Determine the [x, y] coordinate at the center of the cell enclosing the given text.  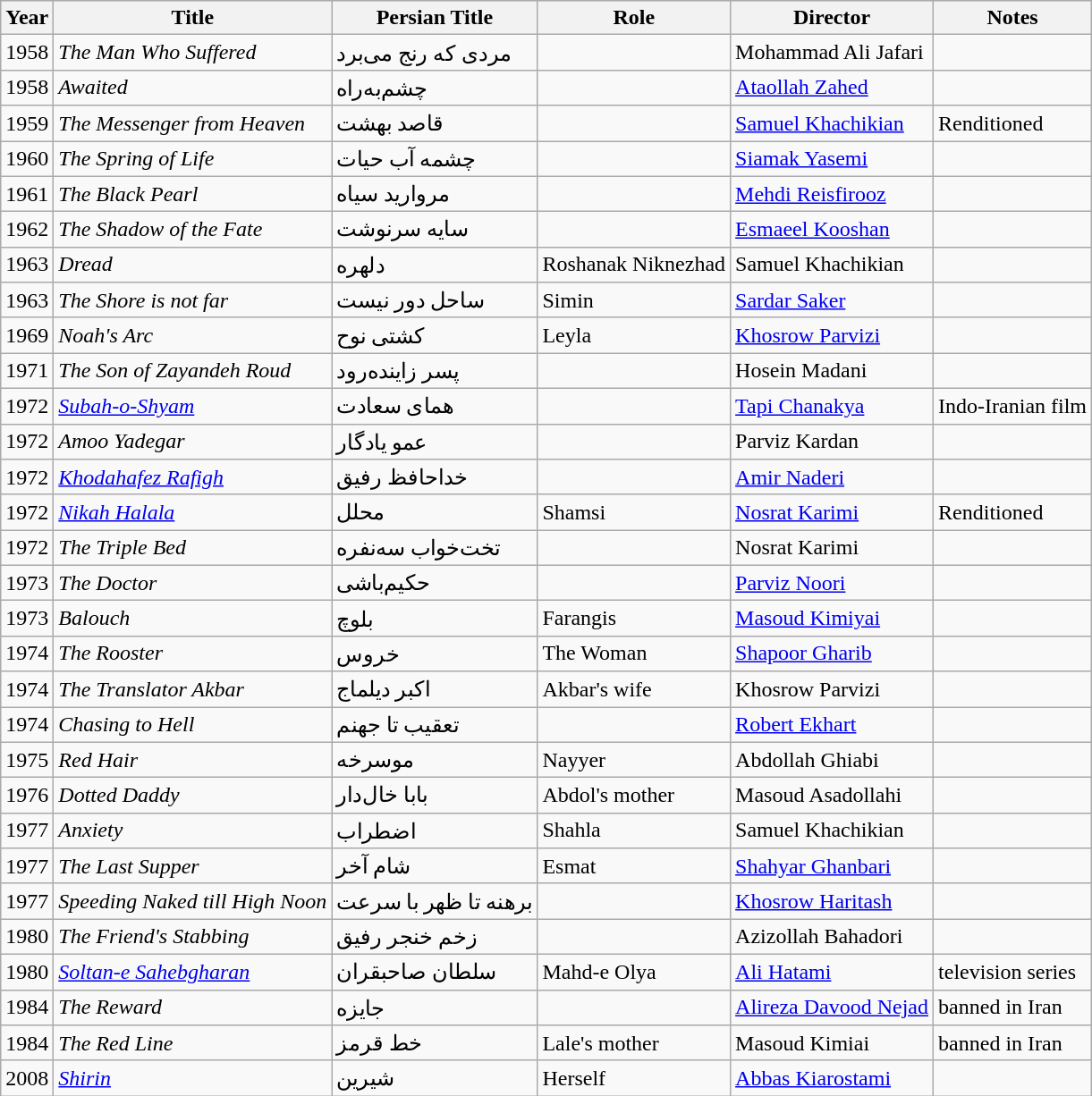
1959 [27, 123]
خداحافظ رفیق [435, 477]
Tapi Chanakya [832, 406]
Dread [193, 265]
Akbar's wife [634, 689]
همای سعادت [435, 406]
Mahd-e Olya [634, 972]
Abdol's mother [634, 796]
television series [1012, 972]
1962 [27, 230]
ساحل دور نیست [435, 300]
برهنه تا ظهر با سرعت [435, 901]
Notes [1012, 18]
The Red Line [193, 1043]
Mehdi Reisfirooz [832, 194]
Abdollah Ghiabi [832, 760]
Ataollah Zahed [832, 88]
Soltan-e Sahebgharan [193, 972]
The Black Pearl [193, 194]
The Last Supper [193, 866]
Robert Ekhart [832, 724]
1960 [27, 159]
Anxiety [193, 830]
Red Hair [193, 760]
مروارید سیاه [435, 194]
Herself [634, 1078]
The Doctor [193, 583]
حکیم‌باشی [435, 583]
Shahyar Ghanbari [832, 866]
The Rooster [193, 653]
Dotted Daddy [193, 796]
Shamsi [634, 512]
Parviz Kardan [832, 442]
Persian Title [435, 18]
تعقیب تا جهنم [435, 724]
Speeding Naked till High Noon [193, 901]
چشم‌به‌راه [435, 88]
Mohammad Ali Jafari [832, 53]
The Reward [193, 1007]
Ali Hatami [832, 972]
Abbas Kiarostami [832, 1078]
Lale's mother [634, 1043]
زخم خنجر رفیق [435, 937]
Khodahafez Rafigh [193, 477]
چشمه‌ آب حیات [435, 159]
تخت‌خواب سه‌نفره [435, 548]
قاصد بهشت [435, 123]
Subah-o-Shyam [193, 406]
سایه‌ سرنوشت [435, 230]
1976 [27, 796]
اضطراب [435, 830]
The Messenger from Heaven [193, 123]
Director [832, 18]
1969 [27, 335]
اکبر دیلماج [435, 689]
The Man Who Suffered [193, 53]
Sardar Saker [832, 300]
The Shore is not far [193, 300]
Masoud Kimiyai [832, 619]
1971 [27, 371]
Awaited [193, 88]
موسرخه [435, 760]
Simin [634, 300]
Amoo Yadegar [193, 442]
Masoud Kimiai [832, 1043]
The Shadow of the Fate [193, 230]
Role [634, 18]
سلطان صاحبقران [435, 972]
2008 [27, 1078]
The Friend's Stabbing [193, 937]
عمو یادگار [435, 442]
Roshanak Niknezhad [634, 265]
1961 [27, 194]
The Translator Akbar [193, 689]
Shahla [634, 830]
Farangis [634, 619]
Parviz Noori [832, 583]
خط قرمز [435, 1043]
Chasing to Hell [193, 724]
Leyla [634, 335]
شام آخر [435, 866]
Siamak Yasemi [832, 159]
کشتی نوح [435, 335]
The Spring of Life [193, 159]
Khosrow Haritash [832, 901]
Title [193, 18]
Shapoor Gharib [832, 653]
Nayyer [634, 760]
مردی که رنج می‌برد [435, 53]
خروس [435, 653]
Balouch [193, 619]
Year [27, 18]
بلوچ [435, 619]
Hosein Madani [832, 371]
The Woman [634, 653]
Amir Naderi [832, 477]
دلهره [435, 265]
Alireza Davood Nejad [832, 1007]
1975 [27, 760]
بابا خال‌دار [435, 796]
Nikah Halala [193, 512]
Esmaeel Kooshan [832, 230]
جایزه [435, 1007]
The Triple Bed [193, 548]
Noah's Arc [193, 335]
Azizollah Bahadori [832, 937]
Masoud Asadollahi [832, 796]
محلل [435, 512]
Esmat [634, 866]
پسر زاینده‌رود [435, 371]
The Son of Zayandeh Roud [193, 371]
شیرین [435, 1078]
Indo-Iranian film [1012, 406]
Shirin [193, 1078]
